Return [x, y] of the center of cell containing provided text 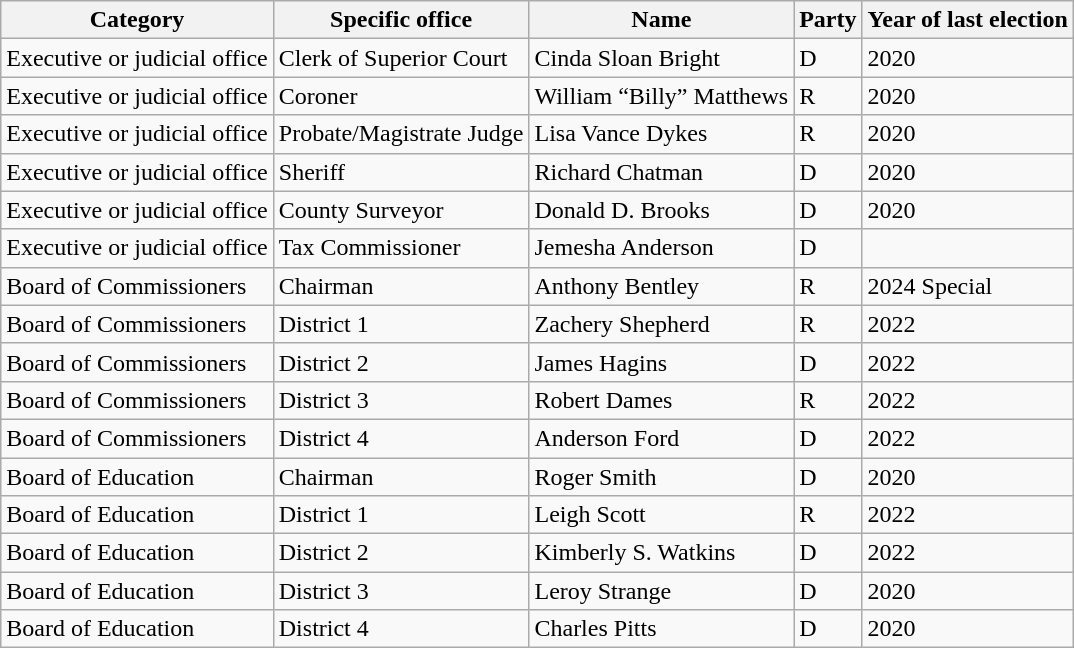
County Surveyor [401, 210]
Party [828, 20]
Sheriff [401, 172]
Clerk of Superior Court [401, 58]
Donald D. Brooks [662, 210]
Jemesha Anderson [662, 248]
Anderson Ford [662, 438]
Zachery Shepherd [662, 324]
Robert Dames [662, 400]
2024 Special [968, 286]
Roger Smith [662, 477]
Coroner [401, 96]
William “Billy” Matthews [662, 96]
Lisa Vance Dykes [662, 134]
Richard Chatman [662, 172]
Leigh Scott [662, 515]
Anthony Bentley [662, 286]
Probate/Magistrate Judge [401, 134]
Name [662, 20]
Leroy Strange [662, 591]
Charles Pitts [662, 629]
Specific office [401, 20]
Year of last election [968, 20]
Tax Commissioner [401, 248]
James Hagins [662, 362]
Category [138, 20]
Cinda Sloan Bright [662, 58]
Kimberly S. Watkins [662, 553]
